Return the (x, y) coordinate for the center point of the cell that contains the specified text.  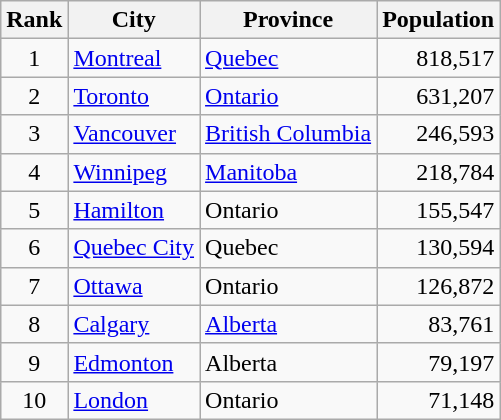
Hamilton (134, 210)
Rank (34, 20)
4 (34, 172)
818,517 (438, 58)
1 (34, 58)
Population (438, 20)
Manitoba (288, 172)
631,207 (438, 96)
218,784 (438, 172)
6 (34, 248)
City (134, 20)
Montreal (134, 58)
Edmonton (134, 362)
83,761 (438, 324)
9 (34, 362)
Winnipeg (134, 172)
7 (34, 286)
126,872 (438, 286)
Toronto (134, 96)
2 (34, 96)
79,197 (438, 362)
71,148 (438, 400)
5 (34, 210)
Ottawa (134, 286)
London (134, 400)
3 (34, 134)
Calgary (134, 324)
Province (288, 20)
130,594 (438, 248)
155,547 (438, 210)
8 (34, 324)
10 (34, 400)
246,593 (438, 134)
Quebec City (134, 248)
Vancouver (134, 134)
British Columbia (288, 134)
